Provide the [X, Y] coordinate of the cell's center where the given text is located.  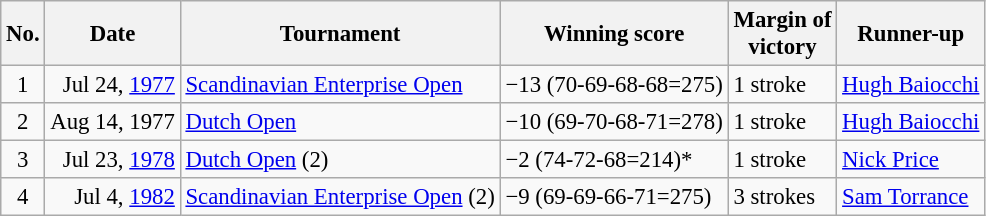
−13 (70-69-68-68=275) [614, 85]
−10 (69-70-68-71=278) [614, 122]
1 [23, 85]
−9 (69-69-66-71=275) [614, 197]
Dutch Open [340, 122]
−2 (74-72-68=214)* [614, 160]
2 [23, 122]
4 [23, 197]
Nick Price [911, 160]
Jul 23, 1978 [112, 160]
Aug 14, 1977 [112, 122]
Dutch Open (2) [340, 160]
Margin ofvictory [782, 34]
Tournament [340, 34]
Jul 24, 1977 [112, 85]
Sam Torrance [911, 197]
Jul 4, 1982 [112, 197]
Runner-up [911, 34]
Winning score [614, 34]
3 strokes [782, 197]
Scandinavian Enterprise Open (2) [340, 197]
3 [23, 160]
Date [112, 34]
Scandinavian Enterprise Open [340, 85]
No. [23, 34]
